For the text-containing cell, return its midpoint in [X, Y] coordinate format. 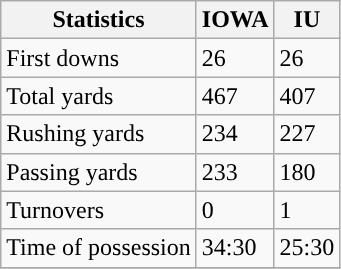
Rushing yards [99, 134]
IOWA [235, 20]
0 [235, 210]
25:30 [307, 248]
180 [307, 172]
Passing yards [99, 172]
34:30 [235, 248]
Statistics [99, 20]
1 [307, 210]
Time of possession [99, 248]
227 [307, 134]
IU [307, 20]
Turnovers [99, 210]
407 [307, 96]
467 [235, 96]
First downs [99, 58]
233 [235, 172]
234 [235, 134]
Total yards [99, 96]
